Scan for the cell matching the given text and deliver its (x, y) coordinate at center. 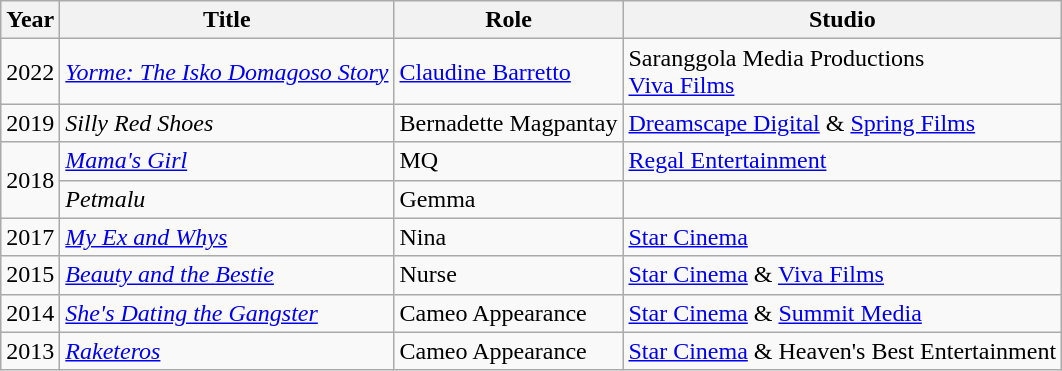
2015 (30, 275)
Silly Red Shoes (227, 123)
Claudine Barretto (508, 72)
2013 (30, 351)
2022 (30, 72)
Beauty and the Bestie (227, 275)
Star Cinema (842, 237)
Petmalu (227, 199)
Studio (842, 20)
Mama's Girl (227, 161)
Saranggola Media Productions Viva Films (842, 72)
Year (30, 20)
Star Cinema & Summit Media (842, 313)
Raketeros (227, 351)
Star Cinema & Heaven's Best Entertainment (842, 351)
2018 (30, 180)
Regal Entertainment (842, 161)
Nurse (508, 275)
My Ex and Whys (227, 237)
Star Cinema & Viva Films (842, 275)
She's Dating the Gangster (227, 313)
Bernadette Magpantay (508, 123)
Title (227, 20)
Role (508, 20)
MQ (508, 161)
2014 (30, 313)
2019 (30, 123)
Yorme: The Isko Domagoso Story (227, 72)
Dreamscape Digital & Spring Films (842, 123)
2017 (30, 237)
Nina (508, 237)
Gemma (508, 199)
